Capture the cell that displays the provided text and extract its (x, y) central coordinate. 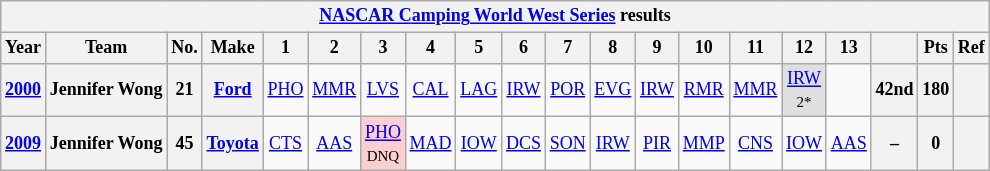
9 (658, 48)
NASCAR Camping World West Series results (495, 16)
No. (184, 48)
13 (848, 48)
Make (232, 48)
21 (184, 90)
– (894, 144)
3 (384, 48)
MAD (430, 144)
SON (568, 144)
IRW2* (804, 90)
RMR (704, 90)
EVG (613, 90)
6 (524, 48)
CAL (430, 90)
Ford (232, 90)
PHODNQ (384, 144)
MMP (704, 144)
Toyota (232, 144)
10 (704, 48)
2009 (24, 144)
Team (106, 48)
POR (568, 90)
42nd (894, 90)
LVS (384, 90)
7 (568, 48)
2000 (24, 90)
DCS (524, 144)
LAG (479, 90)
CTS (286, 144)
180 (936, 90)
11 (756, 48)
1 (286, 48)
5 (479, 48)
8 (613, 48)
0 (936, 144)
Ref (971, 48)
Pts (936, 48)
PIR (658, 144)
Year (24, 48)
2 (334, 48)
12 (804, 48)
PHO (286, 90)
45 (184, 144)
CNS (756, 144)
4 (430, 48)
